Determine the (X, Y) coordinate at the center of the cell enclosing the given text.  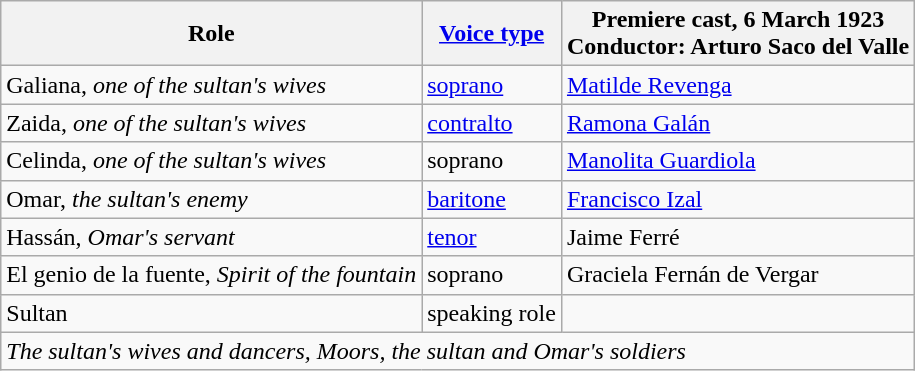
Omar, the sultan's enemy (212, 199)
speaking role (492, 313)
Zaida, one of the sultan's wives (212, 123)
Hassán, Omar's servant (212, 237)
Matilde Revenga (738, 85)
Voice type (492, 34)
contralto (492, 123)
El genio de la fuente, Spirit of the fountain (212, 275)
Sultan (212, 313)
Celinda, one of the sultan's wives (212, 161)
baritone (492, 199)
Galiana, one of the sultan's wives (212, 85)
Manolita Guardiola (738, 161)
Ramona Galán (738, 123)
Role (212, 34)
The sultan's wives and dancers, Moors, the sultan and Omar's soldiers (458, 351)
Jaime Ferré (738, 237)
Francisco Izal (738, 199)
Graciela Fernán de Vergar (738, 275)
Premiere cast, 6 March 1923Conductor: Arturo Saco del Valle (738, 34)
tenor (492, 237)
